For the text-containing cell, return its midpoint in [x, y] coordinate format. 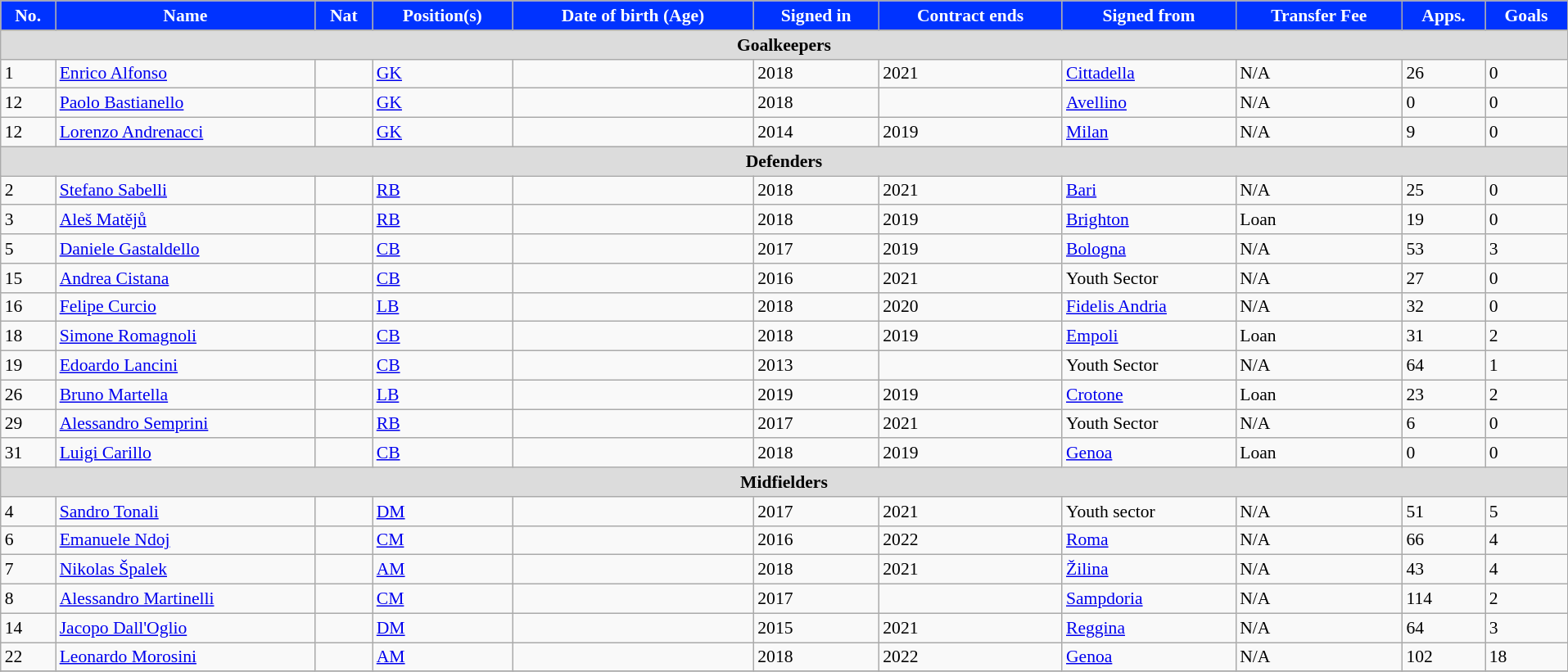
2014 [816, 133]
2020 [970, 307]
Cittadella [1149, 74]
29 [28, 424]
Felipe Curcio [185, 307]
2015 [816, 628]
Reggina [1149, 628]
32 [1443, 307]
Bari [1149, 191]
Paolo Bastianello [185, 103]
Goals [1526, 16]
Jacopo Dall'Oglio [185, 628]
Youth sector [1149, 512]
No. [28, 16]
16 [28, 307]
23 [1443, 395]
Brighton [1149, 220]
102 [1443, 657]
66 [1443, 540]
Sandro Tonali [185, 512]
Lorenzo Andrenacci [185, 133]
15 [28, 278]
Edoardo Lancini [185, 366]
Name [185, 16]
Date of birth (Age) [633, 16]
51 [1443, 512]
114 [1443, 599]
2013 [816, 366]
43 [1443, 570]
Transfer Fee [1318, 16]
Roma [1149, 540]
Defenders [784, 161]
Alessandro Semprini [185, 424]
Crotone [1149, 395]
Leonardo Morosini [185, 657]
7 [28, 570]
Nat [344, 16]
53 [1443, 249]
Simone Romagnoli [185, 336]
14 [28, 628]
Stefano Sabelli [185, 191]
Milan [1149, 133]
Fidelis Andria [1149, 307]
Goalkeepers [784, 45]
Bologna [1149, 249]
Avellino [1149, 103]
Empoli [1149, 336]
9 [1443, 133]
Bruno Martella [185, 395]
Signed from [1149, 16]
Nikolas Špalek [185, 570]
Emanuele Ndoj [185, 540]
Aleš Matějů [185, 220]
27 [1443, 278]
Apps. [1443, 16]
Sampdoria [1149, 599]
Contract ends [970, 16]
Signed in [816, 16]
Daniele Gastaldello [185, 249]
Žilina [1149, 570]
8 [28, 599]
25 [1443, 191]
Luigi Carillo [185, 453]
Andrea Cistana [185, 278]
22 [28, 657]
Midfielders [784, 482]
Enrico Alfonso [185, 74]
Position(s) [442, 16]
Alessandro Martinelli [185, 599]
